Return the [X, Y] coordinate for the center point of the cell that contains the specified text.  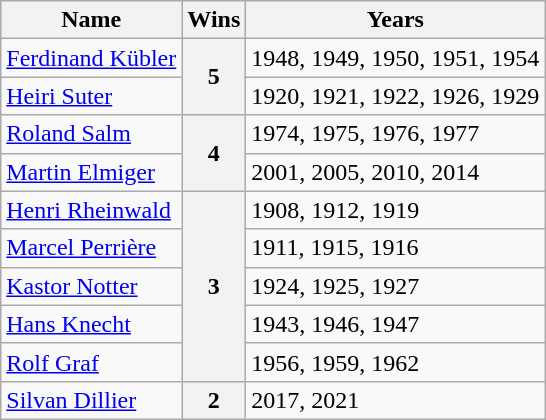
Henri Rheinwald [92, 210]
2017, 2021 [396, 400]
2 [214, 400]
1924, 1925, 1927 [396, 286]
Marcel Perrière [92, 248]
4 [214, 153]
Kastor Notter [92, 286]
5 [214, 77]
Ferdinand Kübler [92, 58]
Years [396, 20]
1920, 1921, 1922, 1926, 1929 [396, 96]
3 [214, 286]
1908, 1912, 1919 [396, 210]
2001, 2005, 2010, 2014 [396, 172]
1911, 1915, 1916 [396, 248]
Roland Salm [92, 134]
1956, 1959, 1962 [396, 362]
1974, 1975, 1976, 1977 [396, 134]
Silvan Dillier [92, 400]
Hans Knecht [92, 324]
Rolf Graf [92, 362]
1943, 1946, 1947 [396, 324]
Name [92, 20]
Wins [214, 20]
Heiri Suter [92, 96]
1948, 1949, 1950, 1951, 1954 [396, 58]
Martin Elmiger [92, 172]
